Identify which cell holds the provided text, then report its (X, Y) central coordinate. 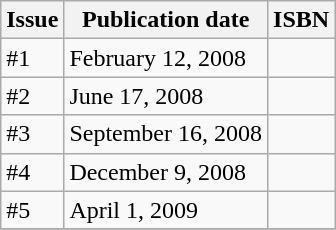
#1 (32, 58)
Issue (32, 20)
#5 (32, 210)
February 12, 2008 (166, 58)
June 17, 2008 (166, 96)
December 9, 2008 (166, 172)
September 16, 2008 (166, 134)
#2 (32, 96)
#4 (32, 172)
ISBN (302, 20)
#3 (32, 134)
April 1, 2009 (166, 210)
Publication date (166, 20)
